Locate the cell with the specified text and output its (X, Y) center coordinate. 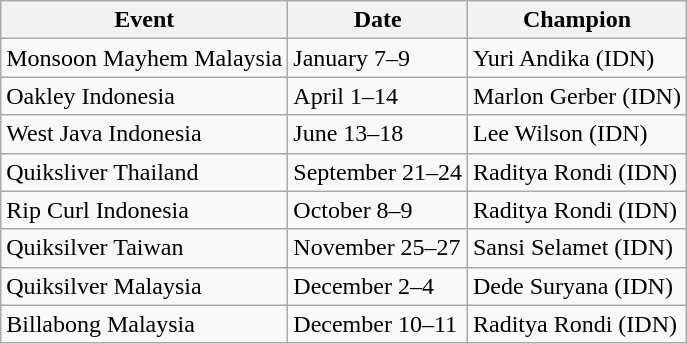
Quiksliver Thailand (144, 172)
Event (144, 20)
Billabong Malaysia (144, 324)
Marlon Gerber (IDN) (576, 96)
December 2–4 (378, 286)
Yuri Andika (IDN) (576, 58)
Dede Suryana (IDN) (576, 286)
Sansi Selamet (IDN) (576, 248)
December 10–11 (378, 324)
Date (378, 20)
West Java Indonesia (144, 134)
June 13–18 (378, 134)
April 1–14 (378, 96)
Oakley Indonesia (144, 96)
September 21–24 (378, 172)
Quiksilver Malaysia (144, 286)
Lee Wilson (IDN) (576, 134)
Rip Curl Indonesia (144, 210)
January 7–9 (378, 58)
Monsoon Mayhem Malaysia (144, 58)
November 25–27 (378, 248)
Quiksilver Taiwan (144, 248)
Champion (576, 20)
October 8–9 (378, 210)
